Find where the given text appears and provide that cell's center as [X, Y] coordinate. 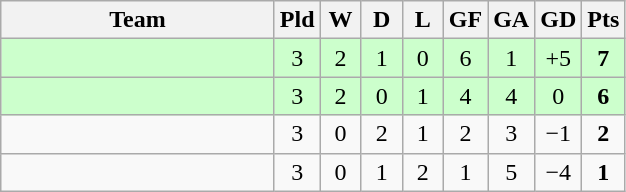
+5 [558, 58]
7 [604, 58]
GA [512, 20]
W [340, 20]
5 [512, 172]
Pld [297, 20]
Team [138, 20]
Pts [604, 20]
L [422, 20]
GD [558, 20]
−1 [558, 134]
D [382, 20]
−4 [558, 172]
GF [465, 20]
